Capture the cell that displays the provided text and extract its [x, y] central coordinate. 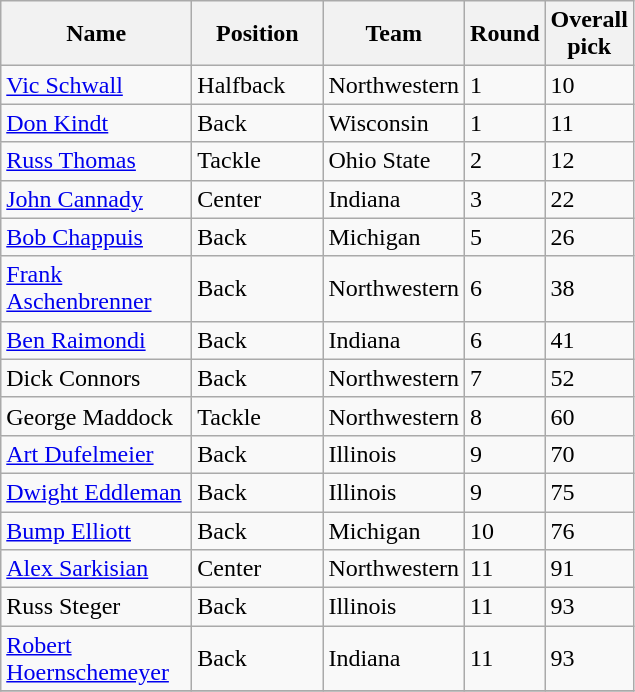
Round [505, 34]
60 [589, 416]
Position [258, 34]
70 [589, 454]
Ohio State [394, 161]
Dwight Eddleman [96, 492]
Halfback [258, 85]
26 [589, 237]
3 [505, 199]
Ben Raimondi [96, 340]
Art Dufelmeier [96, 454]
Name [96, 34]
5 [505, 237]
Alex Sarkisian [96, 569]
Russ Steger [96, 607]
Don Kindt [96, 123]
38 [589, 288]
7 [505, 378]
Bob Chappuis [96, 237]
2 [505, 161]
76 [589, 531]
John Cannady [96, 199]
Vic Schwall [96, 85]
52 [589, 378]
Dick Connors [96, 378]
Robert Hoernschemeyer [96, 658]
Russ Thomas [96, 161]
41 [589, 340]
12 [589, 161]
Overall pick [589, 34]
Wisconsin [394, 123]
George Maddock [96, 416]
75 [589, 492]
Team [394, 34]
Bump Elliott [96, 531]
22 [589, 199]
Frank Aschenbrenner [96, 288]
91 [589, 569]
8 [505, 416]
